Return the [X, Y] coordinate for the center point of the cell that contains the specified text.  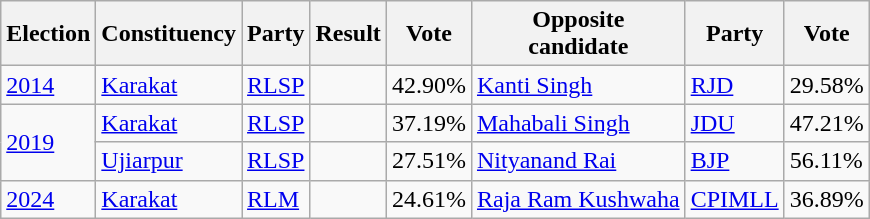
47.21% [826, 123]
27.51% [428, 161]
RLM [276, 199]
BJP [734, 161]
Raja Ram Kushwaha [578, 199]
2019 [48, 142]
Nityanand Rai [578, 161]
29.58% [826, 85]
24.61% [428, 199]
Ujiarpur [169, 161]
2014 [48, 85]
CPIMLL [734, 199]
Election [48, 34]
2024 [48, 199]
Constituency [169, 34]
JDU [734, 123]
RJD [734, 85]
Result [348, 34]
Mahabali Singh [578, 123]
36.89% [826, 199]
37.19% [428, 123]
56.11% [826, 161]
42.90% [428, 85]
Oppositecandidate [578, 34]
Kanti Singh [578, 85]
